Locate the cell with the specified text and output its [X, Y] center coordinate. 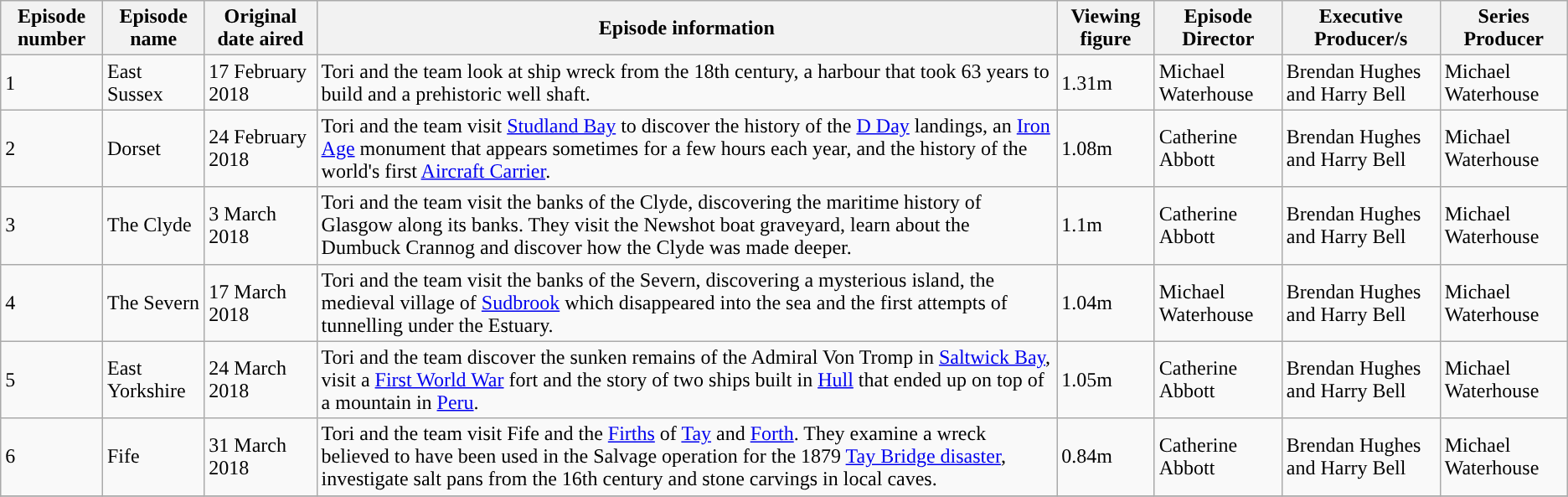
Episode Director [1218, 28]
1.04m [1106, 303]
East Yorkshire [152, 380]
Episode information [687, 28]
31 March 2018 [260, 457]
3 March 2018 [260, 225]
1.1m [1106, 225]
1.08m [1106, 148]
Executive Producer/s [1360, 28]
1 [52, 82]
Original date aired [260, 28]
1.31m [1106, 82]
Series Producer [1504, 28]
Fife [152, 457]
6 [52, 457]
17 March 2018 [260, 303]
The Clyde [152, 225]
Dorset [152, 148]
Tori and the team look at ship wreck from the 18th century, a harbour that took 63 years to build and a prehistoric well shaft. [687, 82]
Episode number [52, 28]
Episode name [152, 28]
The Severn [152, 303]
5 [52, 380]
17 February 2018 [260, 82]
Viewing figure [1106, 28]
1.05m [1106, 380]
0.84m [1106, 457]
24 February 2018 [260, 148]
24 March 2018 [260, 380]
4 [52, 303]
2 [52, 148]
3 [52, 225]
East Sussex [152, 82]
